Return the [x, y] coordinate for the center point of the cell that contains the specified text.  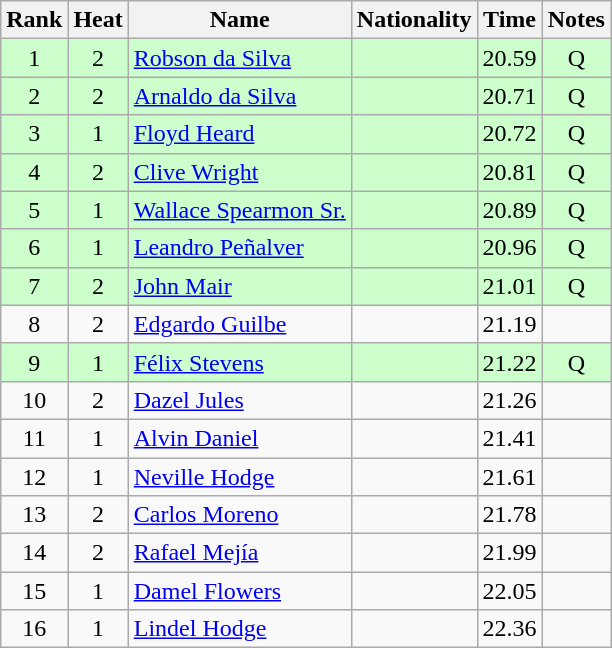
22.36 [510, 629]
4 [34, 172]
21.01 [510, 286]
21.22 [510, 362]
Rafael Mejía [240, 553]
16 [34, 629]
21.26 [510, 400]
21.78 [510, 515]
20.59 [510, 58]
6 [34, 248]
Time [510, 20]
Nationality [414, 20]
Lindel Hodge [240, 629]
3 [34, 134]
21.41 [510, 438]
Heat [98, 20]
Rank [34, 20]
7 [34, 286]
20.72 [510, 134]
Name [240, 20]
Alvin Daniel [240, 438]
8 [34, 324]
Damel Flowers [240, 591]
Carlos Moreno [240, 515]
5 [34, 210]
13 [34, 515]
Floyd Heard [240, 134]
Clive Wright [240, 172]
22.05 [510, 591]
21.99 [510, 553]
Wallace Spearmon Sr. [240, 210]
Arnaldo da Silva [240, 96]
14 [34, 553]
Edgardo Guilbe [240, 324]
Félix Stevens [240, 362]
15 [34, 591]
21.61 [510, 477]
10 [34, 400]
20.89 [510, 210]
20.81 [510, 172]
Robson da Silva [240, 58]
12 [34, 477]
Neville Hodge [240, 477]
20.71 [510, 96]
John Mair [240, 286]
Dazel Jules [240, 400]
11 [34, 438]
21.19 [510, 324]
9 [34, 362]
20.96 [510, 248]
Notes [576, 20]
Leandro Peñalver [240, 248]
